Return the (x, y) coordinate for the center point of the cell that contains the specified text.  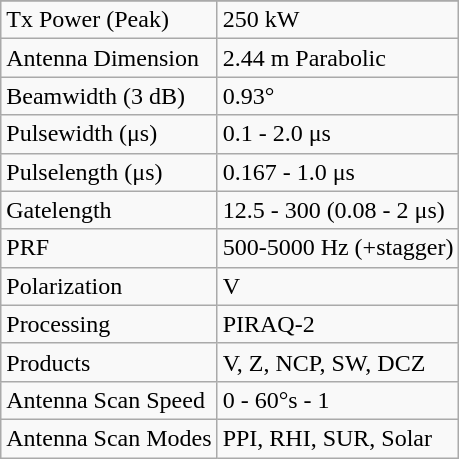
Gatelength (109, 210)
PPI, RHI, SUR, Solar (338, 438)
Pulsewidth (μs) (109, 134)
V (338, 286)
Pulselength (μs) (109, 172)
Products (109, 362)
2.44 m Parabolic (338, 58)
250 kW (338, 20)
PIRAQ-2 (338, 324)
12.5 - 300 (0.08 - 2 μs) (338, 210)
Antenna Dimension (109, 58)
Antenna Scan Modes (109, 438)
Processing (109, 324)
0 - 60°s - 1 (338, 400)
Antenna Scan Speed (109, 400)
Tx Power (Peak) (109, 20)
PRF (109, 248)
Polarization (109, 286)
0.93° (338, 96)
0.1 - 2.0 μs (338, 134)
V, Z, NCP, SW, DCZ (338, 362)
Beamwidth (3 dB) (109, 96)
0.167 - 1.0 μs (338, 172)
500-5000 Hz (+stagger) (338, 248)
